Determine the [x, y] coordinate at the center of the cell enclosing the given text.  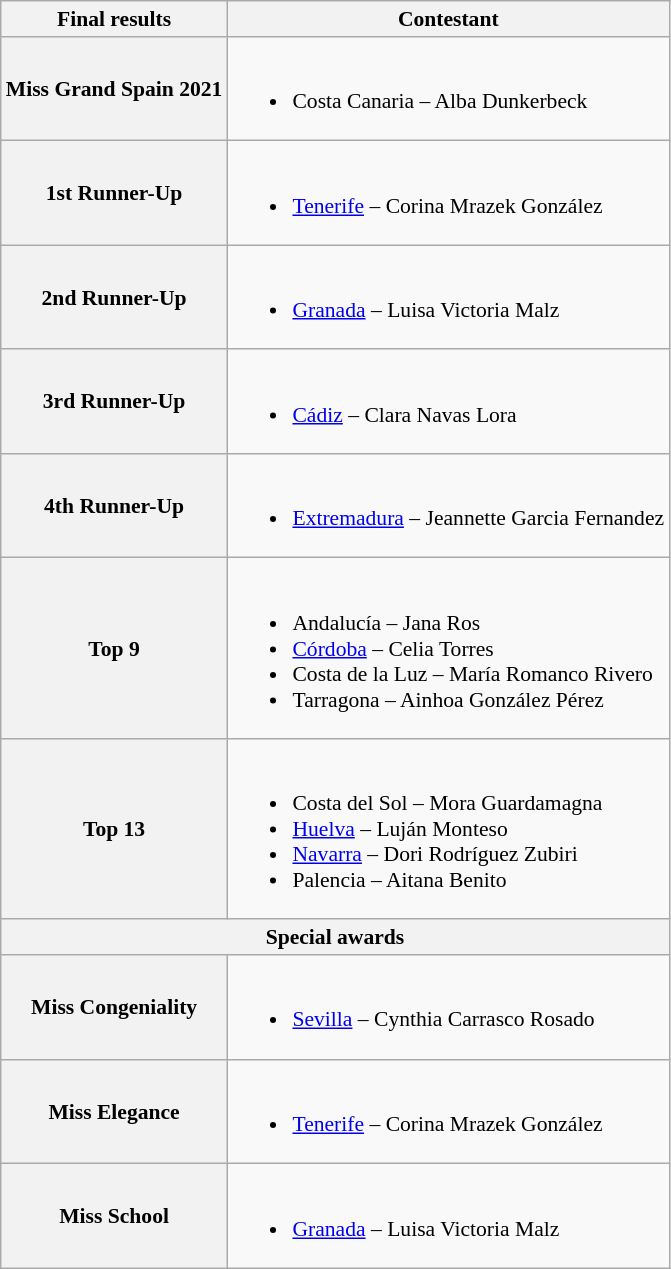
Costa Canaria – Alba Dunkerbeck [448, 89]
Contestant [448, 19]
2nd Runner-Up [114, 297]
Miss Grand Spain 2021 [114, 89]
3rd Runner-Up [114, 402]
Miss Congeniality [114, 1007]
Special awards [335, 938]
Miss School [114, 1216]
Sevilla – Cynthia Carrasco Rosado [448, 1007]
Miss Elegance [114, 1112]
4th Runner-Up [114, 506]
Top 9 [114, 648]
Andalucía – Jana RosCórdoba – Celia TorresCosta de la Luz – María Romanco RiveroTarragona – Ainhoa González Pérez [448, 648]
Cádiz – Clara Navas Lora [448, 402]
1st Runner-Up [114, 193]
Final results [114, 19]
Costa del Sol – Mora GuardamagnaHuelva – Luján MontesoNavarra – Dori Rodríguez ZubiriPalencia – Aitana Benito [448, 830]
Extremadura – Jeannette Garcia Fernandez [448, 506]
Top 13 [114, 830]
